Pinpoint the cell where the given text exists, returning its [x, y] midpoint coordinate. 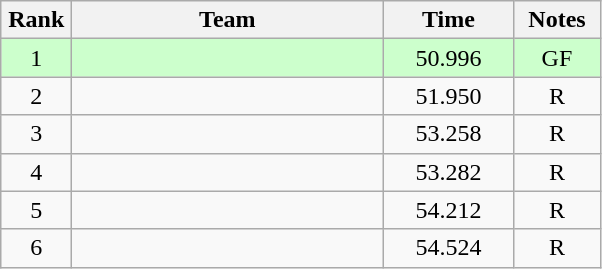
53.282 [448, 172]
50.996 [448, 58]
54.212 [448, 210]
Team [228, 20]
Rank [36, 20]
GF [557, 58]
54.524 [448, 248]
4 [36, 172]
6 [36, 248]
Time [448, 20]
Notes [557, 20]
3 [36, 134]
1 [36, 58]
5 [36, 210]
51.950 [448, 96]
2 [36, 96]
53.258 [448, 134]
